Identify which cell holds the provided text, then report its [X, Y] central coordinate. 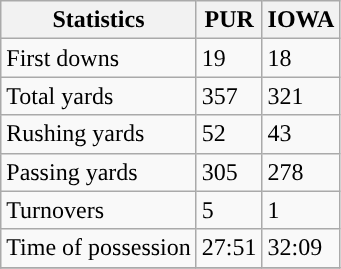
First downs [99, 58]
Statistics [99, 20]
278 [301, 172]
5 [229, 210]
18 [301, 58]
Passing yards [99, 172]
19 [229, 58]
32:09 [301, 248]
PUR [229, 20]
IOWA [301, 20]
321 [301, 96]
Turnovers [99, 210]
357 [229, 96]
305 [229, 172]
43 [301, 134]
52 [229, 134]
Rushing yards [99, 134]
27:51 [229, 248]
1 [301, 210]
Total yards [99, 96]
Time of possession [99, 248]
